Return (X, Y) of the center of cell containing provided text 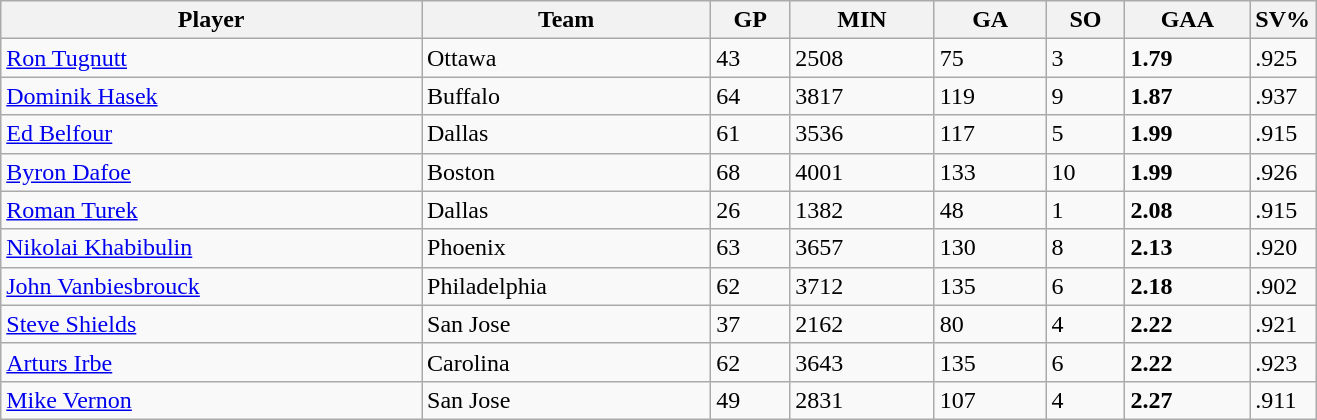
119 (990, 96)
3643 (862, 362)
2.27 (1188, 400)
2.18 (1188, 286)
.937 (1283, 96)
2831 (862, 400)
Ottawa (566, 58)
133 (990, 172)
4001 (862, 172)
2162 (862, 324)
80 (990, 324)
Mike Vernon (212, 400)
MIN (862, 20)
49 (750, 400)
68 (750, 172)
.926 (1283, 172)
1.79 (1188, 58)
Nikolai Khabibulin (212, 248)
5 (1086, 134)
3 (1086, 58)
Steve Shields (212, 324)
.921 (1283, 324)
GAA (1188, 20)
Boston (566, 172)
Dominik Hasek (212, 96)
9 (1086, 96)
75 (990, 58)
Player (212, 20)
GP (750, 20)
1.87 (1188, 96)
63 (750, 248)
3536 (862, 134)
Ron Tugnutt (212, 58)
43 (750, 58)
1382 (862, 210)
48 (990, 210)
SV% (1283, 20)
Phoenix (566, 248)
8 (1086, 248)
2508 (862, 58)
117 (990, 134)
Team (566, 20)
2.08 (1188, 210)
26 (750, 210)
Arturs Irbe (212, 362)
64 (750, 96)
3657 (862, 248)
Buffalo (566, 96)
10 (1086, 172)
.920 (1283, 248)
Ed Belfour (212, 134)
1 (1086, 210)
3817 (862, 96)
GA (990, 20)
Byron Dafoe (212, 172)
Carolina (566, 362)
61 (750, 134)
.902 (1283, 286)
Roman Turek (212, 210)
.911 (1283, 400)
John Vanbiesbrouck (212, 286)
130 (990, 248)
.923 (1283, 362)
SO (1086, 20)
107 (990, 400)
37 (750, 324)
2.13 (1188, 248)
Philadelphia (566, 286)
.925 (1283, 58)
3712 (862, 286)
